Detect which cell encompasses the target text, then output its (x, y) center coordinate. 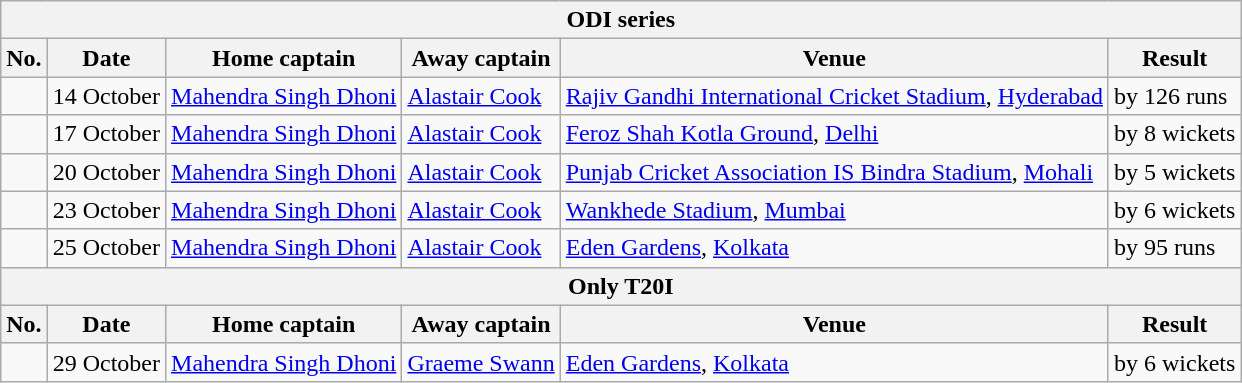
Feroz Shah Kotla Ground, Delhi (834, 134)
Only T20I (621, 286)
Graeme Swann (481, 362)
by 5 wickets (1174, 172)
17 October (106, 134)
Rajiv Gandhi International Cricket Stadium, Hyderabad (834, 96)
by 126 runs (1174, 96)
by 95 runs (1174, 248)
Punjab Cricket Association IS Bindra Stadium, Mohali (834, 172)
ODI series (621, 20)
14 October (106, 96)
29 October (106, 362)
25 October (106, 248)
23 October (106, 210)
Wankhede Stadium, Mumbai (834, 210)
by 8 wickets (1174, 134)
20 October (106, 172)
